Capture the cell that displays the provided text and extract its [X, Y] central coordinate. 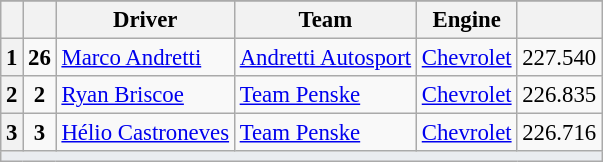
1 [12, 58]
Ryan Briscoe [145, 95]
227.540 [560, 58]
Driver [145, 20]
226.716 [560, 133]
Marco Andretti [145, 58]
Andretti Autosport [325, 58]
Team [325, 20]
Hélio Castroneves [145, 133]
26 [40, 58]
Engine [466, 20]
226.835 [560, 95]
